Pinpoint the cell where the given text exists, returning its (x, y) midpoint coordinate. 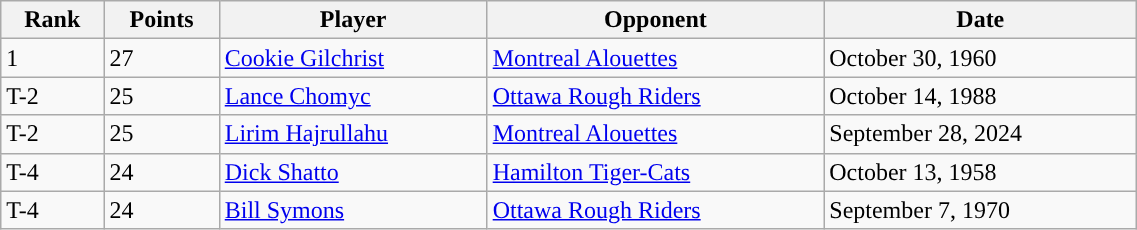
Dick Shatto (353, 172)
Hamilton Tiger-Cats (656, 172)
Player (353, 20)
Opponent (656, 20)
October 14, 1988 (980, 96)
September 7, 1970 (980, 210)
Cookie Gilchrist (353, 58)
September 28, 2024 (980, 134)
Points (162, 20)
Bill Symons (353, 210)
October 13, 1958 (980, 172)
Lirim Hajrullahu (353, 134)
Lance Chomyc (353, 96)
Rank (52, 20)
October 30, 1960 (980, 58)
1 (52, 58)
Date (980, 20)
27 (162, 58)
